For the text-containing cell, return its midpoint in (x, y) coordinate format. 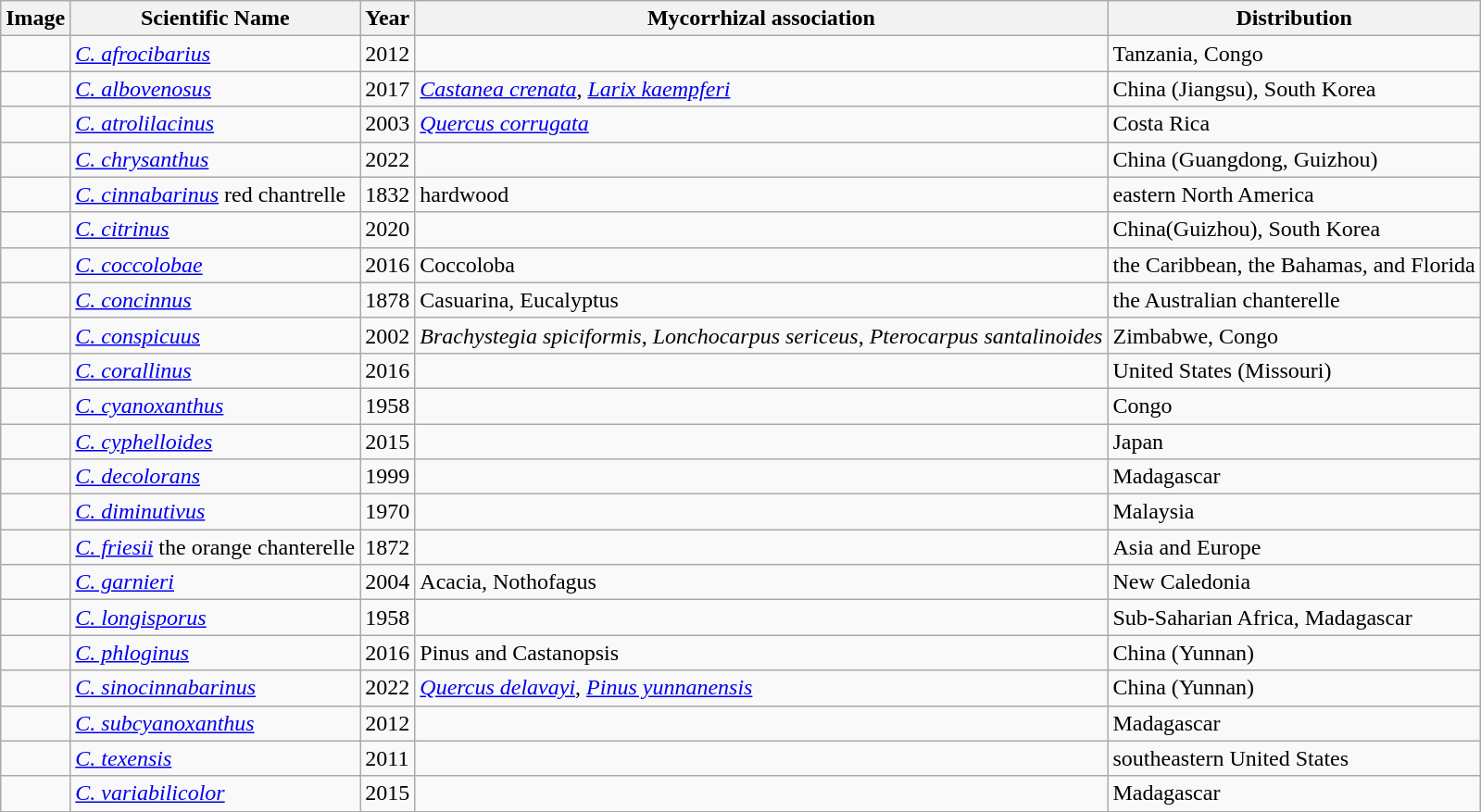
China (Guangdong, Guizhou) (1294, 159)
C. diminutivus (215, 512)
2002 (387, 335)
hardwood (761, 194)
Quercus corrugata (761, 124)
China (Jiangsu), South Korea (1294, 89)
Scientific Name (215, 19)
2004 (387, 582)
Japan (1294, 442)
Distribution (1294, 19)
C. corallinus (215, 370)
C. friesii the orange chanterelle (215, 547)
1878 (387, 300)
Quercus delavayi, Pinus yunnanensis (761, 688)
C. variabilicolor (215, 793)
C. longisporus (215, 618)
C. coccolobae (215, 265)
Year (387, 19)
2011 (387, 758)
C. citrinus (215, 230)
Tanzania, Congo (1294, 54)
Malaysia (1294, 512)
2017 (387, 89)
Castanea crenata, Larix kaempferi (761, 89)
Coccoloba (761, 265)
C. concinnus (215, 300)
2020 (387, 230)
C. sinocinnabarinus (215, 688)
C. subcyanoxanthus (215, 723)
New Caledonia (1294, 582)
C. cyanoxanthus (215, 406)
1832 (387, 194)
1872 (387, 547)
2003 (387, 124)
C. conspicuus (215, 335)
the Australian chanterelle (1294, 300)
C. decolorans (215, 477)
1999 (387, 477)
Congo (1294, 406)
the Caribbean, the Bahamas, and Florida (1294, 265)
United States (Missouri) (1294, 370)
C. afrocibarius (215, 54)
China(Guizhou), South Korea (1294, 230)
Costa Rica (1294, 124)
C. albovenosus (215, 89)
Asia and Europe (1294, 547)
C. cyphelloides (215, 442)
C. phloginus (215, 653)
southeastern United States (1294, 758)
eastern North America (1294, 194)
C. chrysanthus (215, 159)
Mycorrhizal association (761, 19)
C. garnieri (215, 582)
C. atrolilacinus (215, 124)
Casuarina, Eucalyptus (761, 300)
1970 (387, 512)
Acacia, Nothofagus (761, 582)
C. texensis (215, 758)
Zimbabwe, Congo (1294, 335)
C. cinnabarinus red chantrelle (215, 194)
Brachystegia spiciformis, Lonchocarpus sericeus, Pterocarpus santalinoides (761, 335)
Pinus and Castanopsis (761, 653)
Sub-Saharian Africa, Madagascar (1294, 618)
Image (35, 19)
